Scan for the cell matching the given text and deliver its (X, Y) coordinate at center. 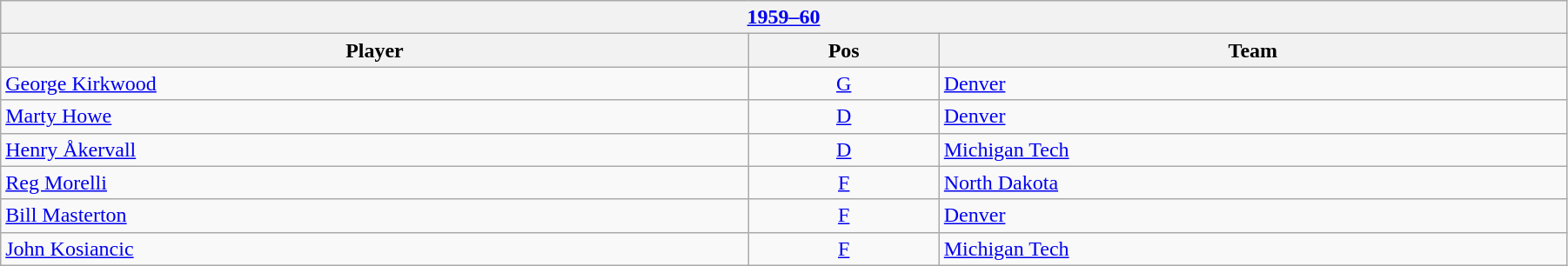
North Dakota (1253, 183)
Marty Howe (374, 116)
Team (1253, 50)
Henry Åkervall (374, 150)
Pos (844, 50)
George Kirkwood (374, 83)
John Kosiancic (374, 249)
Reg Morelli (374, 183)
G (844, 83)
Bill Masterton (374, 216)
Player (374, 50)
1959–60 (784, 17)
